Pinpoint the cell where the given text exists, returning its (X, Y) midpoint coordinate. 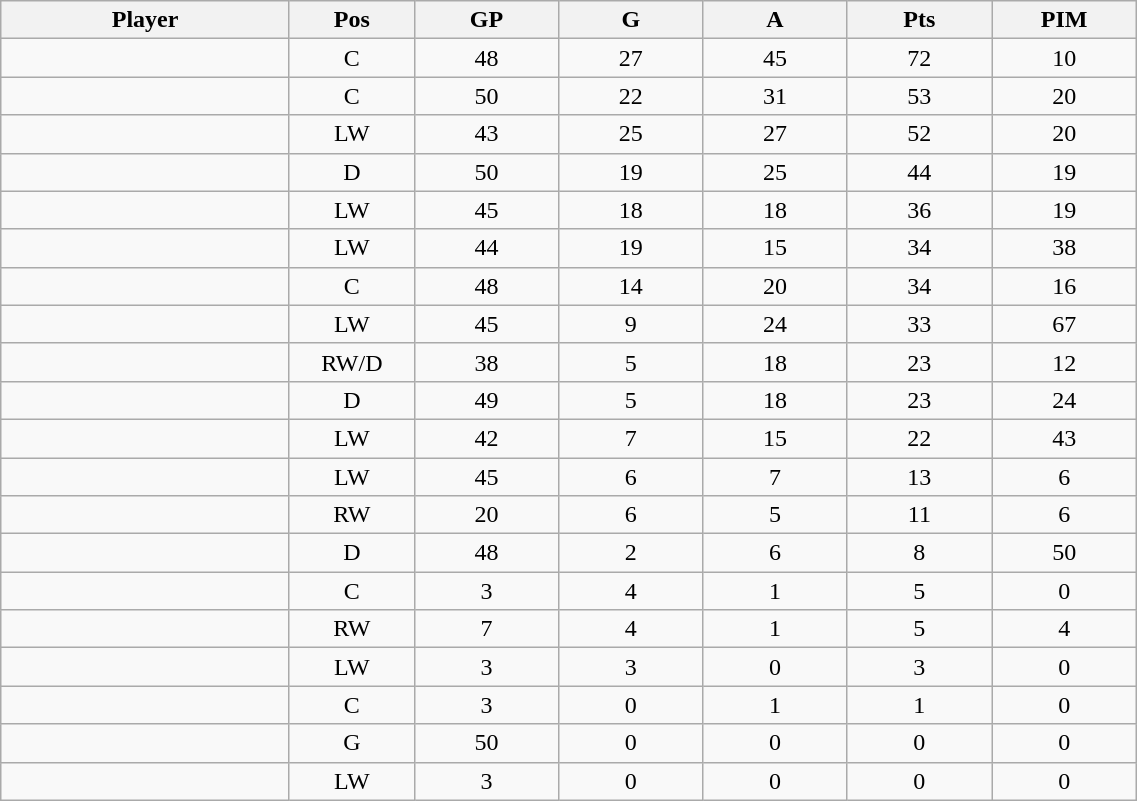
14 (631, 286)
2 (631, 553)
67 (1064, 324)
33 (919, 324)
Player (146, 20)
Pts (919, 20)
52 (919, 134)
16 (1064, 286)
Pos (352, 20)
RW/D (352, 362)
9 (631, 324)
12 (1064, 362)
13 (919, 477)
72 (919, 58)
31 (775, 96)
10 (1064, 58)
53 (919, 96)
A (775, 20)
42 (486, 438)
49 (486, 400)
8 (919, 553)
PIM (1064, 20)
36 (919, 210)
GP (486, 20)
11 (919, 515)
